For the text-containing cell, return its midpoint in (x, y) coordinate format. 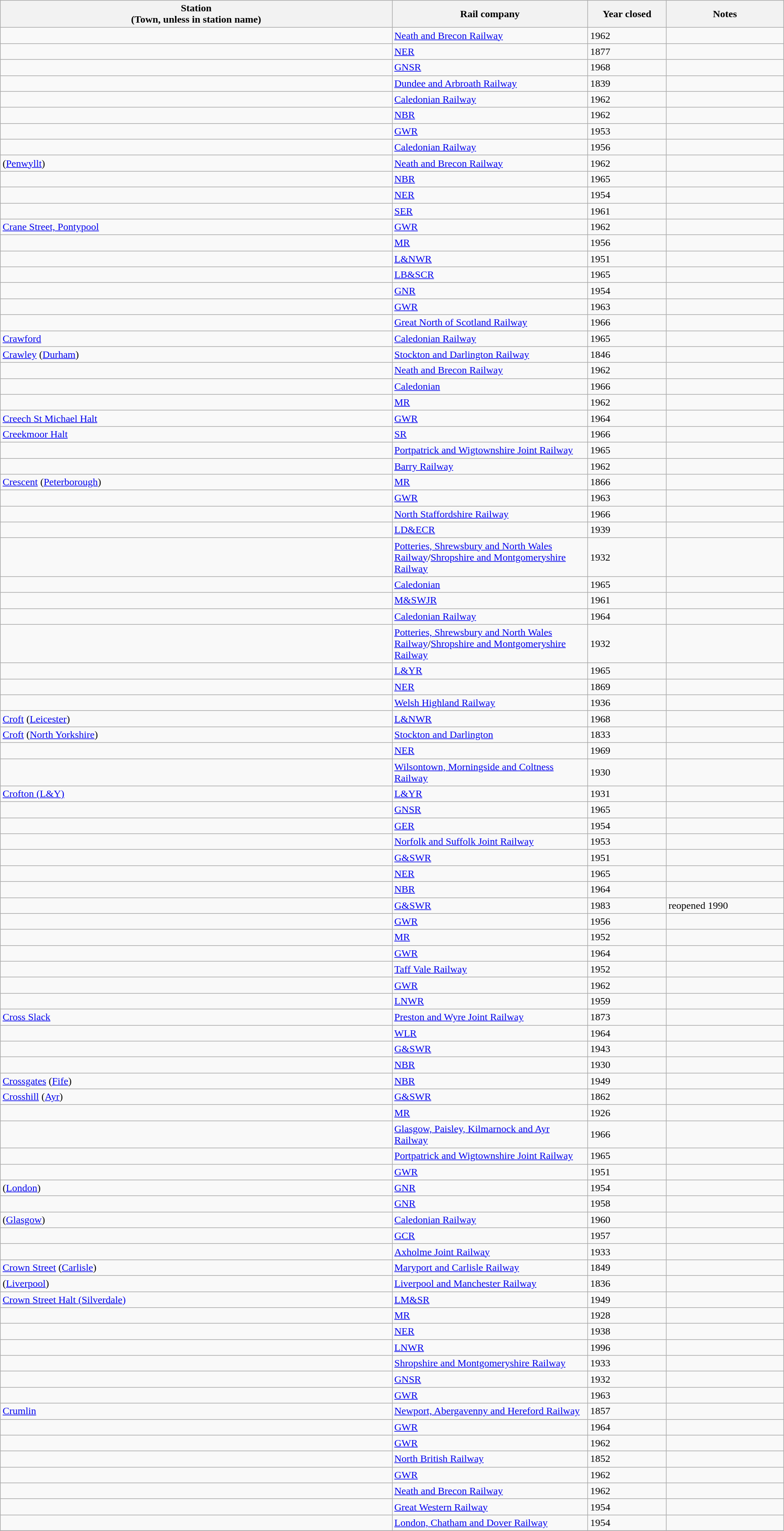
1958 (627, 1204)
Crane Street, Pontypool (196, 227)
Crown Street (Carlisle) (196, 1267)
Crosshill (Ayr) (196, 1097)
M&SWJR (490, 600)
1983 (627, 905)
1877 (627, 52)
Crossgates (Fife) (196, 1081)
London, Chatham and Dover Railway (490, 1523)
North British Railway (490, 1459)
(London) (196, 1188)
1926 (627, 1113)
LD&ECR (490, 530)
1836 (627, 1283)
1846 (627, 354)
SER (490, 211)
SR (490, 434)
Glasgow, Paisley, Kilmarnock and Ayr Railway (490, 1135)
Creekmoor Halt (196, 434)
Crescent (Peterborough) (196, 482)
Crawford (196, 339)
LM&SR (490, 1299)
1833 (627, 734)
(Liverpool) (196, 1283)
Crumlin (196, 1411)
Preston and Wyre Joint Railway (490, 1017)
GCR (490, 1236)
1996 (627, 1347)
Shropshire and Montgomeryshire Railway (490, 1363)
Stockton and Darlington (490, 734)
Dundee and Arbroath Railway (490, 83)
1969 (627, 750)
1862 (627, 1097)
Cross Slack (196, 1017)
1849 (627, 1267)
North Staffordshire Railway (490, 514)
Great North of Scotland Railway (490, 323)
(Glasgow) (196, 1220)
GER (490, 826)
1959 (627, 1001)
Croft (North Yorkshire) (196, 734)
1857 (627, 1411)
Crofton (L&Y) (196, 794)
Rail company (490, 14)
Croft (Leicester) (196, 719)
Creech St Michael Halt (196, 418)
Newport, Abergavenny and Hereford Railway (490, 1411)
Barry Railway (490, 466)
Station(Town, unless in station name) (196, 14)
Wilsontown, Morningside and Coltness Railway (490, 772)
1928 (627, 1316)
1938 (627, 1332)
Stockton and Darlington Railway (490, 354)
1869 (627, 687)
1936 (627, 703)
Axholme Joint Railway (490, 1252)
1852 (627, 1459)
Welsh Highland Railway (490, 703)
Great Western Railway (490, 1507)
1931 (627, 794)
Maryport and Carlisle Railway (490, 1267)
1943 (627, 1049)
1839 (627, 83)
Liverpool and Manchester Railway (490, 1283)
Norfolk and Suffolk Joint Railway (490, 842)
Notes (725, 14)
Taff Vale Railway (490, 969)
WLR (490, 1033)
1957 (627, 1236)
(Penwyllt) (196, 163)
Crawley (Durham) (196, 354)
1873 (627, 1017)
LB&SCR (490, 275)
1960 (627, 1220)
reopened 1990 (725, 905)
1939 (627, 530)
Year closed (627, 14)
1866 (627, 482)
Crown Street Halt (Silverdale) (196, 1299)
